Determine the [x, y] coordinate at the center of the cell enclosing the given text.  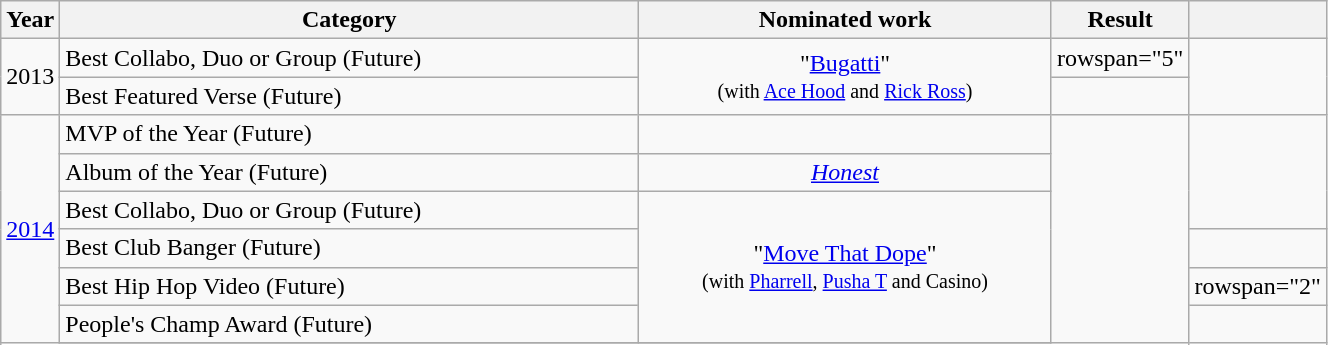
MVP of the Year (Future) [350, 134]
2014 [30, 229]
rowspan="5" [1120, 58]
"Bugatti"(with Ace Hood and Rick Ross) [846, 77]
rowspan="2" [1258, 286]
People's Champ Award (Future) [350, 324]
Best Featured Verse (Future) [350, 96]
Best Hip Hop Video (Future) [350, 286]
Honest [846, 172]
Nominated work [846, 20]
Year [30, 20]
2013 [30, 77]
Album of the Year (Future) [350, 172]
Best Club Banger (Future) [350, 248]
"Move That Dope" (with Pharrell, Pusha T and Casino) [846, 267]
Category [350, 20]
Result [1120, 20]
